From the cell containing the given text, extract its center point as [x, y] coordinate. 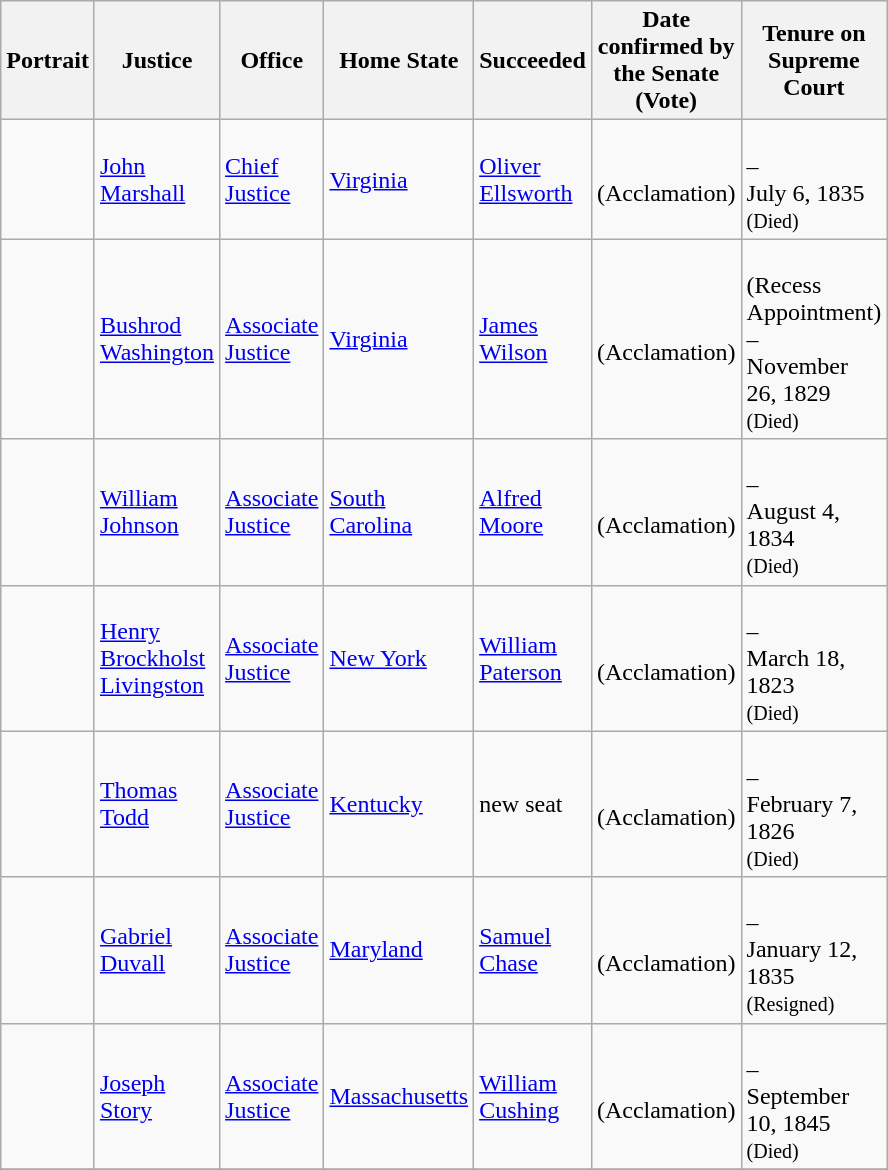
Justice [156, 60]
Joseph Story [156, 1096]
New York [399, 658]
Alfred Moore [533, 512]
new seat [533, 804]
–January 12, 1835(Resigned) [814, 950]
Gabriel Duvall [156, 950]
Portrait [48, 60]
Succeeded [533, 60]
Chief Justice [272, 180]
Samuel Chase [533, 950]
Tenure on Supreme Court [814, 60]
Oliver Ellsworth [533, 180]
(Recess Appointment)–November 26, 1829(Died) [814, 339]
William Johnson [156, 512]
Date confirmed by the Senate(Vote) [666, 60]
Massachusetts [399, 1096]
Maryland [399, 950]
–July 6, 1835(Died) [814, 180]
Bushrod Washington [156, 339]
Henry Brockholst Livingston [156, 658]
Office [272, 60]
John Marshall [156, 180]
–September 10, 1845(Died) [814, 1096]
–March 18, 1823(Died) [814, 658]
William Paterson [533, 658]
–February 7, 1826(Died) [814, 804]
–August 4, 1834(Died) [814, 512]
Home State [399, 60]
William Cushing [533, 1096]
Kentucky [399, 804]
Thomas Todd [156, 804]
James Wilson [533, 339]
South Carolina [399, 512]
